Search for the cell housing the specified text and yield its (x, y) center coordinate. 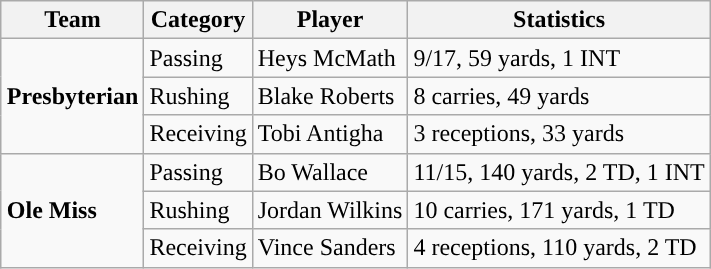
Tobi Antigha (330, 134)
4 receptions, 110 yards, 2 TD (559, 248)
Heys McMath (330, 58)
Team (72, 20)
11/15, 140 yards, 2 TD, 1 INT (559, 172)
8 carries, 49 yards (559, 96)
Player (330, 20)
Blake Roberts (330, 96)
Category (198, 20)
Jordan Wilkins (330, 210)
Ole Miss (72, 210)
3 receptions, 33 yards (559, 134)
Vince Sanders (330, 248)
10 carries, 171 yards, 1 TD (559, 210)
Presbyterian (72, 96)
9/17, 59 yards, 1 INT (559, 58)
Bo Wallace (330, 172)
Statistics (559, 20)
